Pinpoint the cell where the given text exists, returning its [x, y] midpoint coordinate. 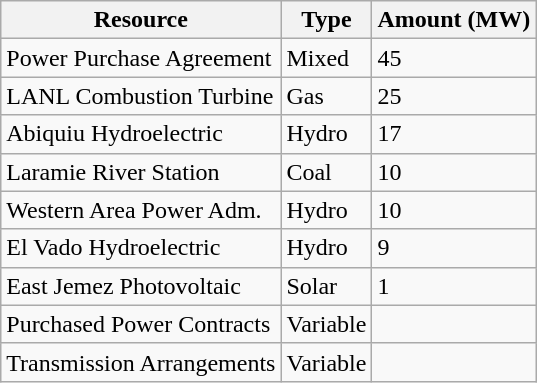
25 [454, 96]
Amount (MW) [454, 20]
Transmission Arrangements [141, 362]
Coal [326, 172]
Type [326, 20]
1 [454, 286]
Gas [326, 96]
Mixed [326, 58]
Solar [326, 286]
17 [454, 134]
Laramie River Station [141, 172]
El Vado Hydroelectric [141, 248]
9 [454, 248]
Abiquiu Hydroelectric [141, 134]
Purchased Power Contracts [141, 324]
Power Purchase Agreement [141, 58]
LANL Combustion Turbine [141, 96]
Western Area Power Adm. [141, 210]
Resource [141, 20]
East Jemez Photovoltaic [141, 286]
45 [454, 58]
